Return the [x, y] coordinate for the center point of the cell that contains the specified text.  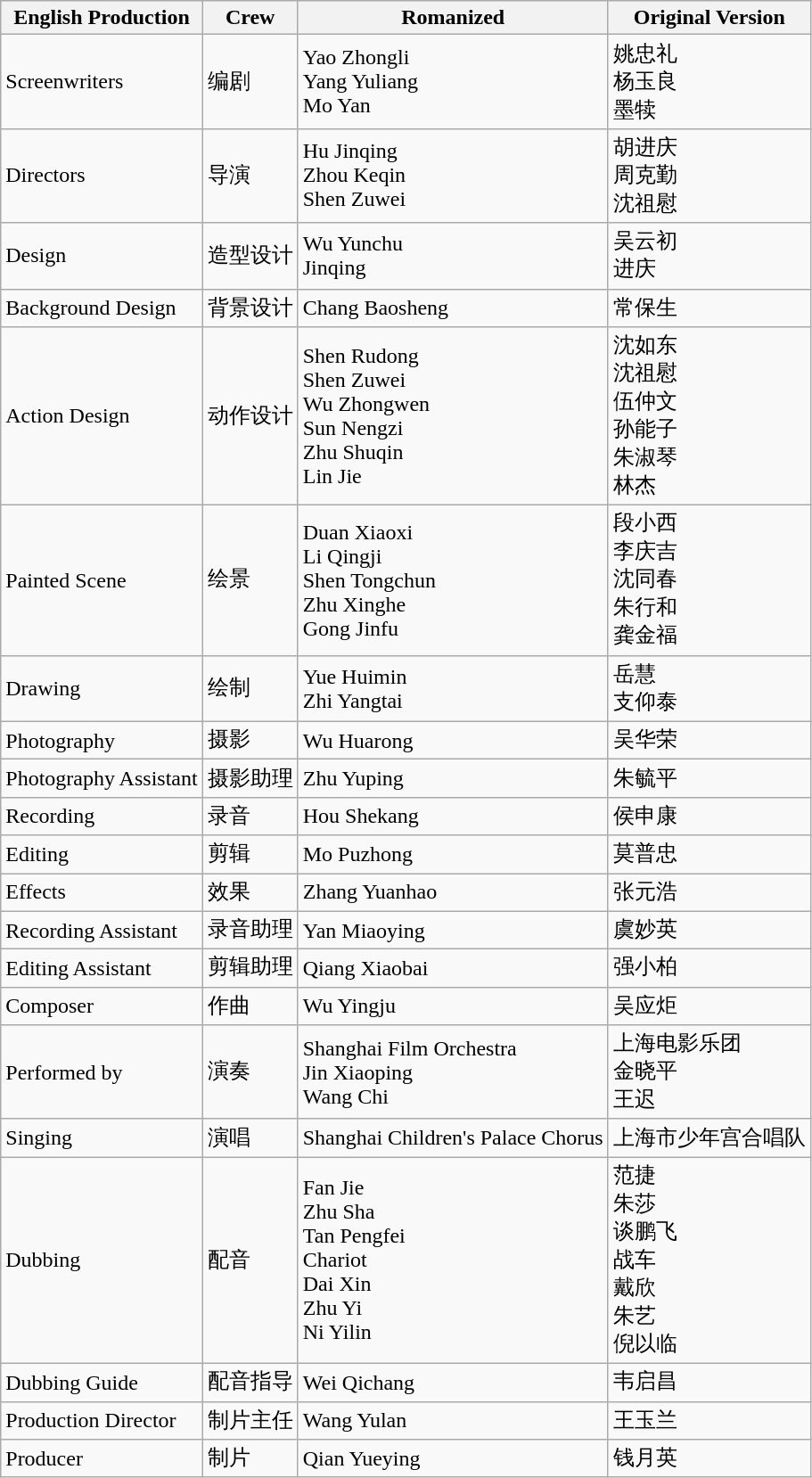
造型设计 [250, 256]
岳慧支仰泰 [709, 688]
摄影 [250, 740]
English Production [102, 18]
制片主任 [250, 1421]
Photography Assistant [102, 779]
Zhang Yuanhao [453, 893]
Recording Assistant [102, 931]
姚忠礼杨玉良墨犊 [709, 82]
Effects [102, 893]
Shanghai Children's Palace Chorus [453, 1137]
Wu YunchuJinqing [453, 256]
编剧 [250, 82]
Duan XiaoxiLi QingjiShen TongchunZhu XingheGong Jinfu [453, 581]
Producer [102, 1458]
Mo Puzhong [453, 854]
Dubbing Guide [102, 1382]
吴应炬 [709, 1006]
录音 [250, 817]
摄影助理 [250, 779]
Shanghai Film OrchestraJin XiaopingWang Chi [453, 1072]
动作设计 [250, 416]
吴云初进庆 [709, 256]
录音助理 [250, 931]
Wu Yingju [453, 1006]
Qian Yueying [453, 1458]
王玉兰 [709, 1421]
Composer [102, 1006]
沈如东沈祖慰伍仲文孙能子朱淑琴林杰 [709, 416]
绘景 [250, 581]
Hou Shekang [453, 817]
Directors [102, 176]
段小西李庆吉沈同春朱行和龚金福 [709, 581]
韦启昌 [709, 1382]
Editing [102, 854]
胡进庆周克勤沈祖慰 [709, 176]
张元浩 [709, 893]
吴华荣 [709, 740]
常保生 [709, 308]
Crew [250, 18]
Editing Assistant [102, 968]
Painted Scene [102, 581]
强小柏 [709, 968]
Original Version [709, 18]
Zhu Yuping [453, 779]
范捷朱莎谈鹏飞战车戴欣朱艺倪以临 [709, 1260]
Chang Baosheng [453, 308]
Performed by [102, 1072]
Drawing [102, 688]
莫普忠 [709, 854]
Design [102, 256]
Shen RudongShen ZuweiWu ZhongwenSun NengziZhu ShuqinLin Jie [453, 416]
背景设计 [250, 308]
作曲 [250, 1006]
Dubbing [102, 1260]
配音 [250, 1260]
朱毓平 [709, 779]
制片 [250, 1458]
演唱 [250, 1137]
上海市少年宫合唱队 [709, 1137]
Production Director [102, 1421]
演奏 [250, 1072]
钱月英 [709, 1458]
Hu JinqingZhou KeqinShen Zuwei [453, 176]
上海电影乐团金晓平王迟 [709, 1072]
Qiang Xiaobai [453, 968]
Fan JieZhu ShaTan PengfeiChariotDai XinZhu YiNi Yilin [453, 1260]
Wu Huarong [453, 740]
Screenwriters [102, 82]
Wang Yulan [453, 1421]
剪辑助理 [250, 968]
Yan Miaoying [453, 931]
Yue HuiminZhi Yangtai [453, 688]
Yao ZhongliYang YuliangMo Yan [453, 82]
导演 [250, 176]
Recording [102, 817]
Wei Qichang [453, 1382]
绘制 [250, 688]
剪辑 [250, 854]
Action Design [102, 416]
虞妙英 [709, 931]
Photography [102, 740]
Background Design [102, 308]
效果 [250, 893]
Romanized [453, 18]
配音指导 [250, 1382]
Singing [102, 1137]
侯申康 [709, 817]
